Extract the (X, Y) coordinate from the center of the cell holding the provided text.  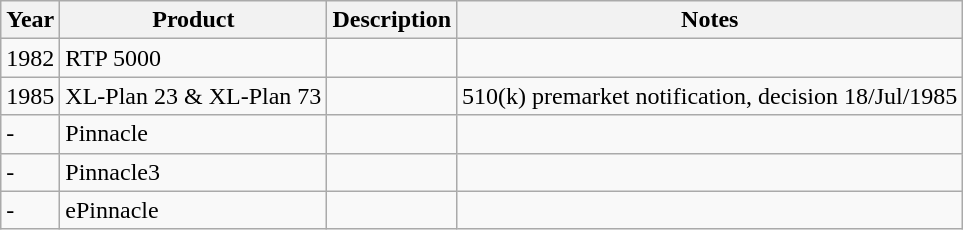
RTP 5000 (194, 58)
510(k) premarket notification, decision 18/Jul/1985 (710, 96)
1982 (30, 58)
Pinnacle (194, 134)
ePinnacle (194, 210)
Year (30, 20)
Pinnacle3 (194, 172)
Product (194, 20)
Description (392, 20)
XL-Plan 23 & XL-Plan 73 (194, 96)
Notes (710, 20)
1985 (30, 96)
